Return the [X, Y] coordinate for the center point of the cell that contains the specified text.  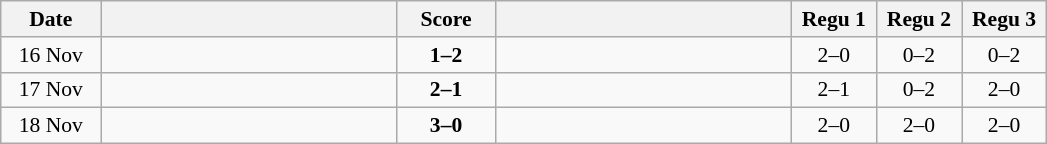
1–2 [446, 55]
3–0 [446, 126]
17 Nov [51, 90]
Regu 2 [918, 19]
Regu 3 [1004, 19]
16 Nov [51, 55]
18 Nov [51, 126]
Date [51, 19]
Score [446, 19]
Regu 1 [834, 19]
